Return (X, Y) of the center of cell containing provided text 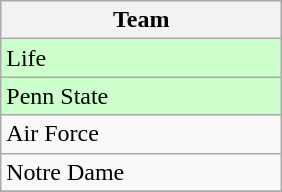
Notre Dame (142, 172)
Air Force (142, 134)
Team (142, 20)
Life (142, 58)
Penn State (142, 96)
